Determine the [x, y] coordinate at the center of the cell enclosing the given text.  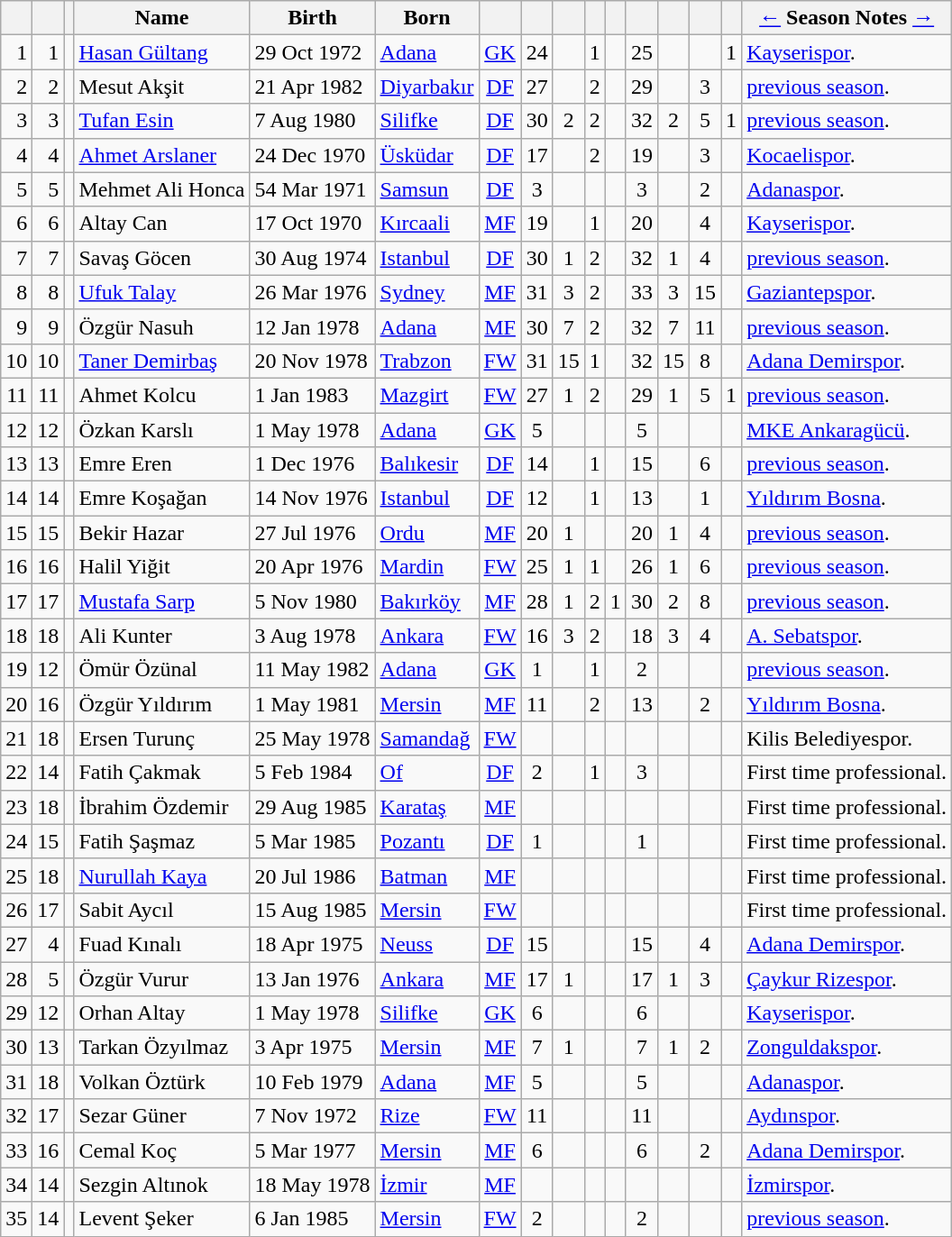
5 Feb 1984 [312, 773]
13 Jan 1976 [312, 978]
29 Aug 1985 [312, 807]
29 Oct 1972 [312, 52]
İzmir [427, 1185]
7 Aug 1980 [312, 121]
34 [16, 1185]
Ömür Özünal [162, 670]
Ufuk Talay [162, 292]
Fatih Çakmak [162, 773]
Emre Eren [162, 464]
21 Apr 1982 [312, 87]
Özgür Nasuh [162, 326]
Hasan Gültang [162, 52]
Born [427, 18]
Fuad Kınalı [162, 944]
Orhan Altay [162, 1013]
54 Mar 1971 [312, 189]
Mardin [427, 567]
Özgür Vurur [162, 978]
7 Nov 1972 [312, 1116]
Özkan Karslı [162, 430]
5 Nov 1980 [312, 601]
İzmirspor. [847, 1185]
Ahmet Arslaner [162, 155]
Mustafa Sarp [162, 601]
Savaş Göcen [162, 258]
Özgür Yıldırım [162, 704]
Volkan Öztürk [162, 1082]
Batman [427, 875]
1 Dec 1976 [312, 464]
35 [16, 1219]
Sabit Aycıl [162, 910]
30 Aug 1974 [312, 258]
Fatih Şaşmaz [162, 841]
20 Nov 1978 [312, 361]
Bakırköy [427, 601]
5 Mar 1977 [312, 1150]
1 Jan 1983 [312, 395]
Halil Yiğit [162, 567]
Karataş [427, 807]
Altay Can [162, 224]
Sezgin Altınok [162, 1185]
14 Nov 1976 [312, 499]
22 [16, 773]
1 May 1981 [312, 704]
Çaykur Rizespor. [847, 978]
Nurullah Kaya [162, 875]
18 May 1978 [312, 1185]
15 Aug 1985 [312, 910]
Balıkesir [427, 464]
24 Dec 1970 [312, 155]
Samsun [427, 189]
Kilis Belediyespor. [847, 738]
20 Apr 1976 [312, 567]
21 [16, 738]
10 Feb 1979 [312, 1082]
Samandağ [427, 738]
Name [162, 18]
27 Jul 1976 [312, 533]
11 May 1982 [312, 670]
12 Jan 1978 [312, 326]
Ali Kunter [162, 636]
Sezar Güner [162, 1116]
Pozantı [427, 841]
Tarkan Özyılmaz [162, 1048]
Ordu [427, 533]
Kocaelispor. [847, 155]
26 Mar 1976 [312, 292]
Ersen Turunç [162, 738]
Levent Şeker [162, 1219]
Tufan Esin [162, 121]
Gaziantepspor. [847, 292]
3 Apr 1975 [312, 1048]
Of [427, 773]
Mesut Akşit [162, 87]
Üsküdar [427, 155]
Sydney [427, 292]
23 [16, 807]
17 Oct 1970 [312, 224]
Mehmet Ali Honca [162, 189]
Kırcaali [427, 224]
Bekir Hazar [162, 533]
Zonguldakspor. [847, 1048]
Diyarbakır [427, 87]
MKE Ankaragücü. [847, 430]
6 Jan 1985 [312, 1219]
A. Sebatspor. [847, 636]
Ahmet Kolcu [162, 395]
← Season Notes → [847, 18]
İbrahim Özdemir [162, 807]
18 Apr 1975 [312, 944]
3 Aug 1978 [312, 636]
Aydınspor. [847, 1116]
5 Mar 1985 [312, 841]
Rize [427, 1116]
Taner Demirbaş [162, 361]
Neuss [427, 944]
Birth [312, 18]
Cemal Koç [162, 1150]
Emre Koşağan [162, 499]
20 Jul 1986 [312, 875]
25 May 1978 [312, 738]
Mazgirt [427, 395]
Trabzon [427, 361]
